From the cell containing the given text, extract its center point as (x, y) coordinate. 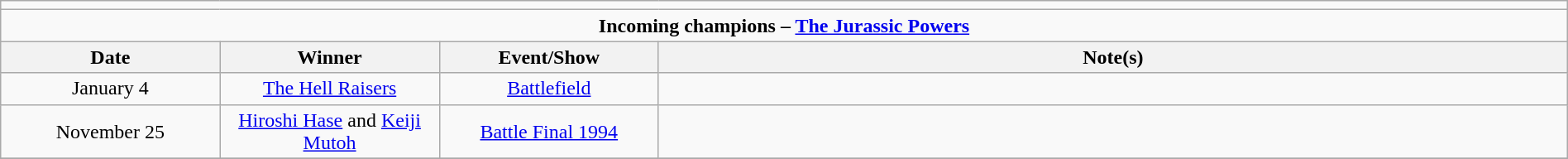
The Hell Raisers (329, 89)
Event/Show (549, 57)
January 4 (111, 89)
Winner (329, 57)
Incoming champions – The Jurassic Powers (784, 26)
Hiroshi Hase and Keiji Mutoh (329, 131)
Note(s) (1113, 57)
Battlefield (549, 89)
Date (111, 57)
Battle Final 1994 (549, 131)
November 25 (111, 131)
